Return the (x, y) coordinate for the center point of the cell that contains the specified text.  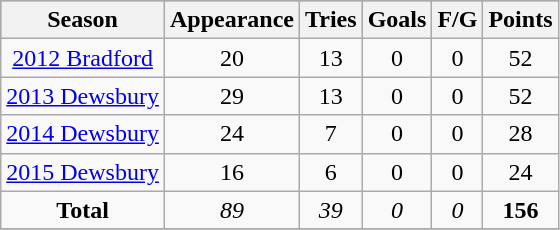
Tries (332, 20)
39 (332, 210)
16 (232, 172)
2015 Dewsbury (83, 172)
Points (520, 20)
F/G (458, 20)
Appearance (232, 20)
Total (83, 210)
29 (232, 96)
Goals (397, 20)
7 (332, 134)
20 (232, 58)
156 (520, 210)
2012 Bradford (83, 58)
2013 Dewsbury (83, 96)
89 (232, 210)
6 (332, 172)
2014 Dewsbury (83, 134)
Season (83, 20)
28 (520, 134)
